Output the (X, Y) coordinate of the center of the cell containing the given text.  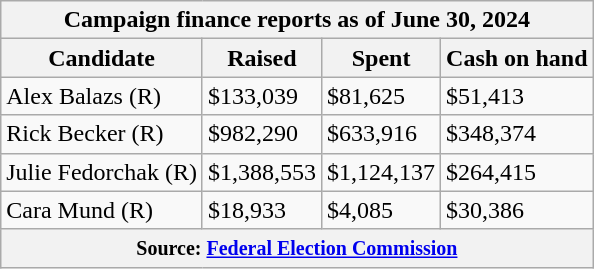
$1,388,553 (262, 172)
$982,290 (262, 134)
$348,374 (517, 134)
$81,625 (380, 96)
Rick Becker (R) (102, 134)
$1,124,137 (380, 172)
$633,916 (380, 134)
Alex Balazs (R) (102, 96)
Source: Federal Election Commission (297, 248)
$18,933 (262, 210)
Cara Mund (R) (102, 210)
Julie Fedorchak (R) (102, 172)
$264,415 (517, 172)
Candidate (102, 58)
$30,386 (517, 210)
$133,039 (262, 96)
Campaign finance reports as of June 30, 2024 (297, 20)
Raised (262, 58)
Cash on hand (517, 58)
Spent (380, 58)
$51,413 (517, 96)
$4,085 (380, 210)
